Return (X, Y) of the center of cell containing provided text 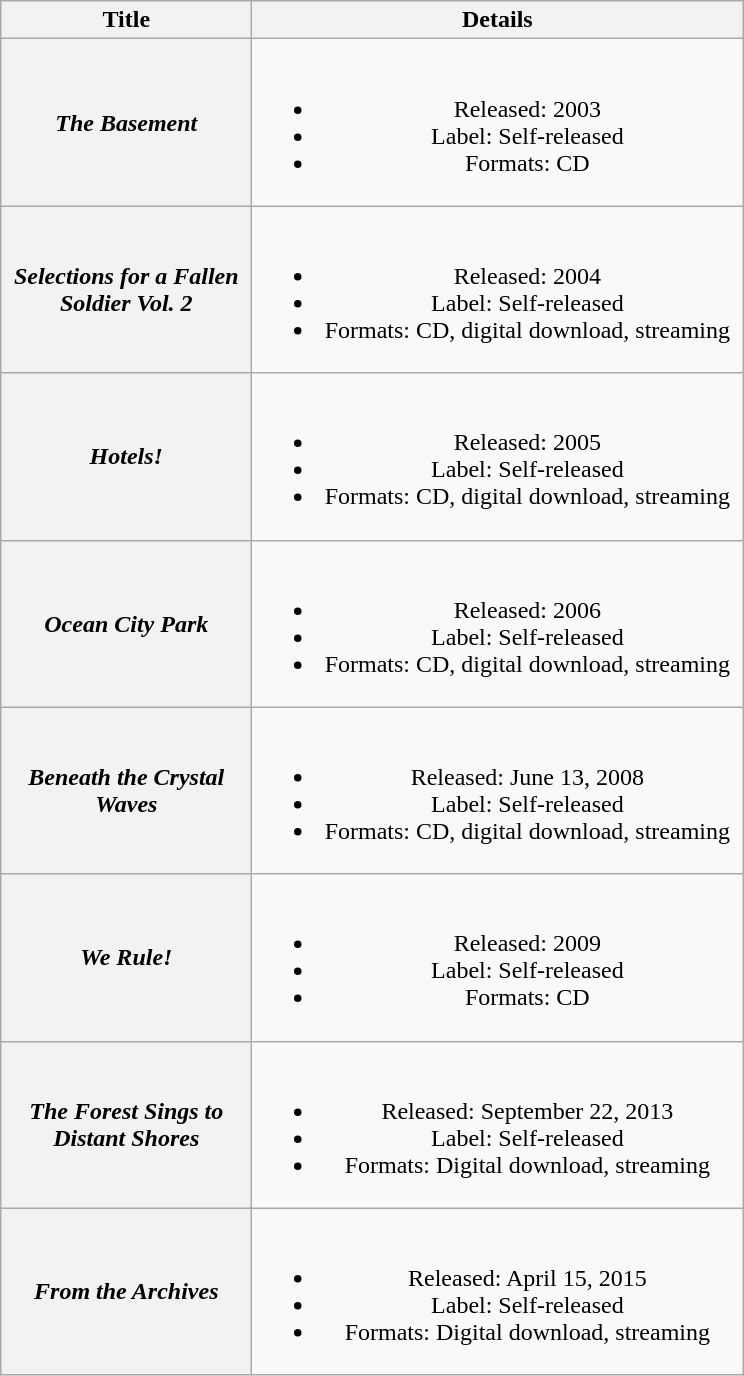
We Rule! (126, 958)
Hotels! (126, 456)
The Forest Sings to Distant Shores (126, 1124)
Released: 2006Label: Self-releasedFormats: CD, digital download, streaming (498, 624)
Released: 2004Label: Self-releasedFormats: CD, digital download, streaming (498, 290)
Selections for a Fallen Soldier Vol. 2 (126, 290)
Title (126, 20)
From the Archives (126, 1292)
Released: September 22, 2013Label: Self-releasedFormats: Digital download, streaming (498, 1124)
Details (498, 20)
Ocean City Park (126, 624)
Released: June 13, 2008Label: Self-releasedFormats: CD, digital download, streaming (498, 790)
Released: 2009Label: Self-releasedFormats: CD (498, 958)
Beneath the Crystal Waves (126, 790)
Released: April 15, 2015Label: Self-releasedFormats: Digital download, streaming (498, 1292)
Released: 2003Label: Self-releasedFormats: CD (498, 122)
The Basement (126, 122)
Released: 2005Label: Self-releasedFormats: CD, digital download, streaming (498, 456)
